Output the (x, y) coordinate of the center of the cell containing the given text.  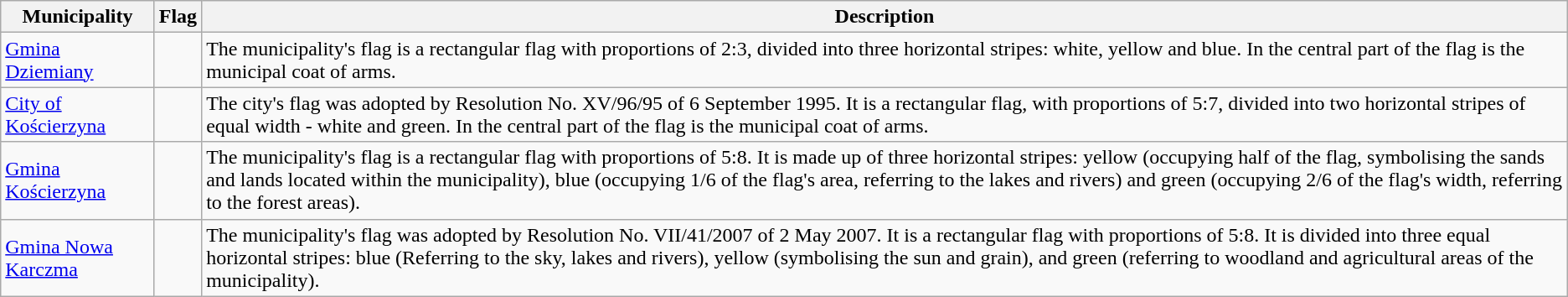
City of Kościerzyna (77, 114)
Description (885, 17)
Municipality (77, 17)
Gmina Dziemiany (77, 60)
Gmina Nowa Karczma (77, 258)
Flag (178, 17)
Gmina Kościerzyna (77, 180)
